Locate the cell with the specified text and output its [x, y] center coordinate. 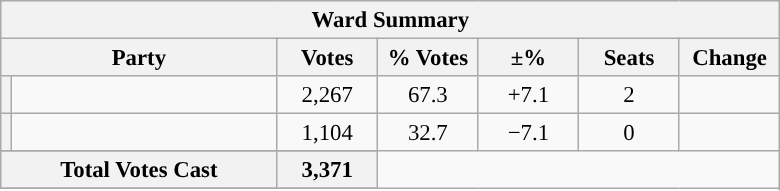
Change [730, 58]
2,267 [328, 95]
0 [630, 133]
3,371 [328, 170]
−7.1 [528, 133]
% Votes [428, 58]
1,104 [328, 133]
±% [528, 58]
32.7 [428, 133]
+7.1 [528, 95]
Total Votes Cast [139, 170]
Votes [328, 58]
67.3 [428, 95]
Ward Summary [390, 20]
2 [630, 95]
Seats [630, 58]
Party [139, 58]
